For the text-containing cell, return its midpoint in [X, Y] coordinate format. 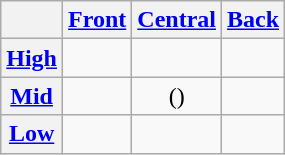
Back [254, 20]
Low [32, 134]
Mid [32, 96]
Central [177, 20]
() [177, 96]
High [32, 58]
Front [98, 20]
